Search for the cell housing the specified text and yield its (x, y) center coordinate. 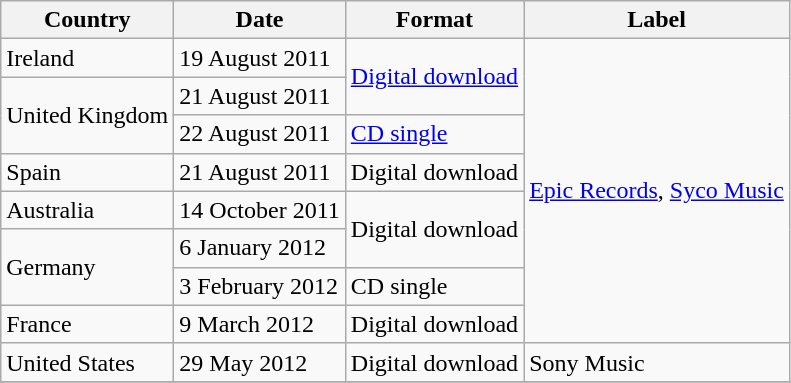
29 May 2012 (260, 362)
Date (260, 20)
United Kingdom (88, 115)
Country (88, 20)
6 January 2012 (260, 248)
France (88, 324)
Australia (88, 210)
Epic Records, Syco Music (657, 191)
3 February 2012 (260, 286)
Spain (88, 172)
Format (434, 20)
9 March 2012 (260, 324)
Germany (88, 267)
Ireland (88, 58)
Sony Music (657, 362)
14 October 2011 (260, 210)
22 August 2011 (260, 134)
United States (88, 362)
Label (657, 20)
19 August 2011 (260, 58)
